From the cell containing the given text, extract its center point as [x, y] coordinate. 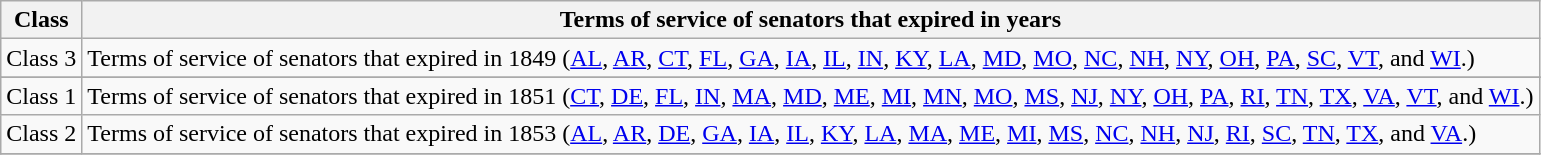
Class 2 [42, 134]
Class 1 [42, 96]
Class 3 [42, 58]
Terms of service of senators that expired in 1853 (AL, AR, DE, GA, IA, IL, KY, LA, MA, ME, MI, MS, NC, NH, NJ, RI, SC, TN, TX, and VA.) [810, 134]
Class [42, 20]
Terms of service of senators that expired in years [810, 20]
Terms of service of senators that expired in 1849 (AL, AR, CT, FL, GA, IA, IL, IN, KY, LA, MD, MO, NC, NH, NY, OH, PA, SC, VT, and WI.) [810, 58]
Terms of service of senators that expired in 1851 (CT, DE, FL, IN, MA, MD, ME, MI, MN, MO, MS, NJ, NY, OH, PA, RI, TN, TX, VA, VT, and WI.) [810, 96]
